Provide the [X, Y] coordinate of the cell's center where the given text is located.  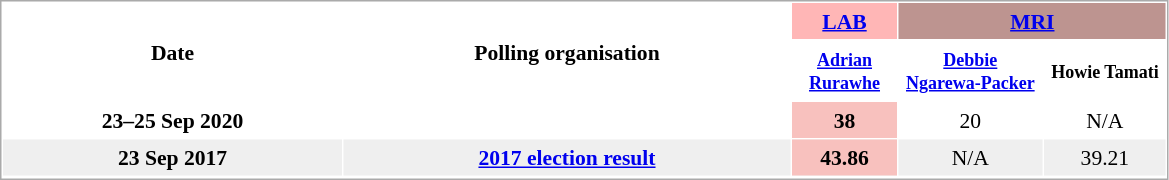
Adrian Rurawhe [844, 70]
39.21 [1106, 158]
Howie Tamati [1106, 70]
20 [970, 120]
Date [172, 52]
DebbieNgarewa-Packer [970, 70]
23 Sep 2017 [172, 158]
LAB [844, 21]
2017 election result [568, 158]
MRI [1032, 21]
23–25 Sep 2020 [172, 120]
Polling organisation [568, 52]
43.86 [844, 158]
38 [844, 120]
